For the text-containing cell, return its midpoint in (X, Y) coordinate format. 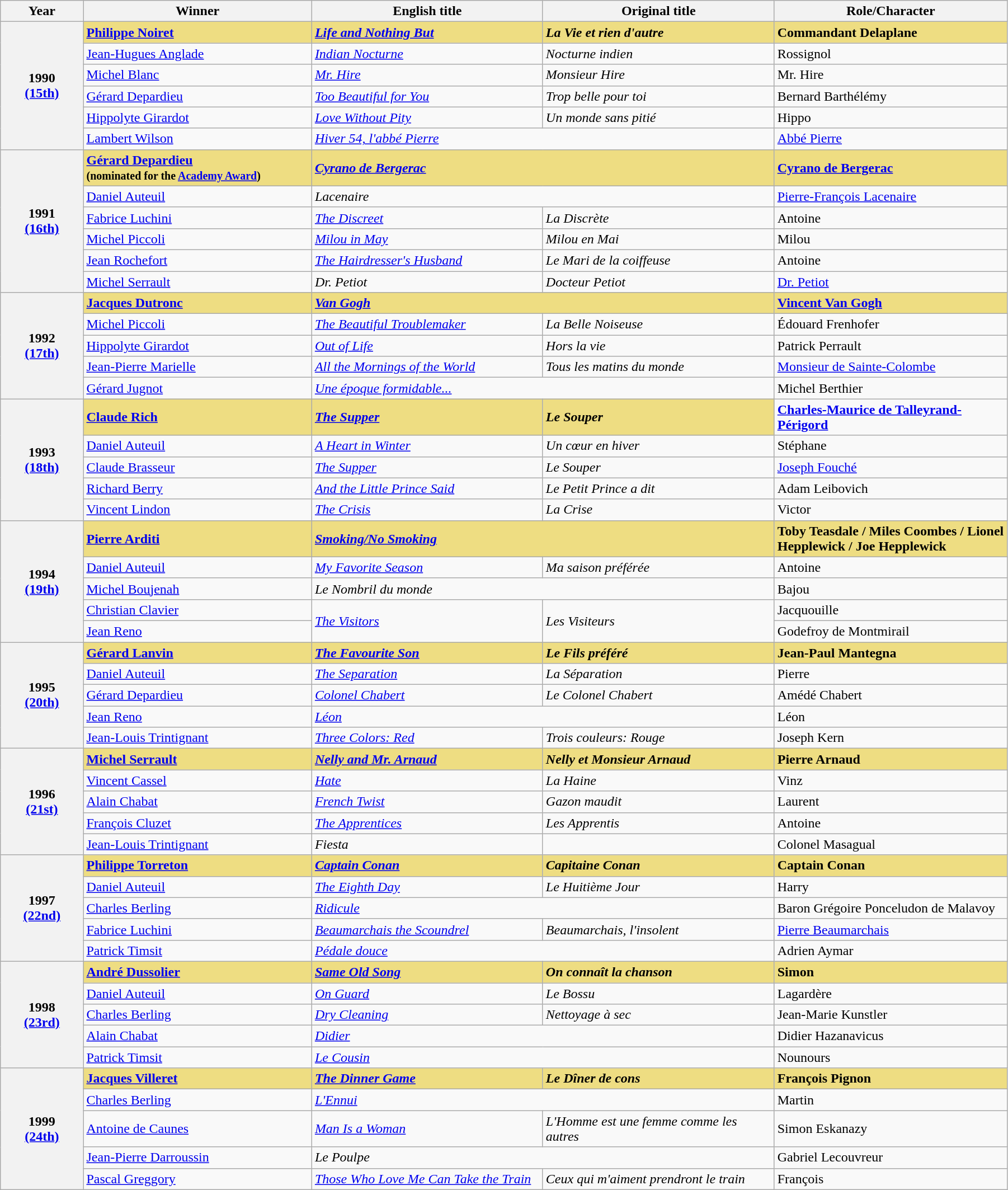
Michel Boujenah (197, 589)
Vincent Van Gogh (891, 303)
Pédale douce (543, 951)
Trois couleurs: Rouge (658, 738)
Original title (658, 11)
Baron Grégoire Ponceludon de Malavoy (891, 908)
Lacenaire (543, 196)
Dry Cleaning (427, 1015)
Le Bossu (658, 993)
Simon (891, 972)
Laurent (891, 802)
Milou en Mai (658, 239)
Philippe Torreton (197, 866)
Out of Life (427, 346)
Adam Leibovich (891, 488)
Nelly et Monsieur Arnaud (658, 759)
Hiver 54, l'abbé Pierre (543, 139)
Jean-Marie Kunstler (891, 1015)
La Séparation (658, 674)
Un cœur en hiver (658, 446)
The Dinner Game (427, 1079)
Martin (891, 1100)
Bernard Barthélémy (891, 96)
Claude Rich (197, 417)
French Twist (427, 802)
1998(23rd) (42, 1014)
1992(17th) (42, 346)
Milou (891, 239)
The Apprentices (427, 823)
Bajou (891, 589)
L'Homme est une femme comme les autres (658, 1129)
Les Apprentis (658, 823)
1995(20th) (42, 695)
Role/Character (891, 11)
La Discrète (658, 218)
Christian Clavier (197, 610)
Those Who Love Me Can Take the Train (427, 1179)
Victor (891, 510)
The Crisis (427, 510)
Gabriel Lecouvreur (891, 1158)
Le Poulpe (543, 1158)
Gérard Lanvin (197, 653)
Jean-Paul Mantegna (891, 653)
The Hairdresser's Husband (427, 260)
Pierre (891, 674)
Pierre-François Lacenaire (891, 196)
Pierre Beaumarchais (891, 929)
Harry (891, 887)
Nelly and Mr. Arnaud (427, 759)
Beaumarchais, l'insolent (658, 929)
My Favorite Season (427, 567)
Colonel Chabert (427, 695)
Beaumarchais the Scoundrel (427, 929)
Year (42, 11)
Hors la vie (658, 346)
The Beautiful Troublemaker (427, 324)
Gazon maudit (658, 802)
Les Visiteurs (658, 620)
Une époque formidable... (543, 388)
Le Mari de la coiffeuse (658, 260)
On Guard (427, 993)
1997(22nd) (42, 908)
Nounours (891, 1057)
Le Cousin (543, 1057)
Claude Brasseur (197, 467)
Van Gogh (543, 303)
Lambert Wilson (197, 139)
Too Beautiful for You (427, 96)
Winner (197, 11)
Jean-Pierre Darroussin (197, 1158)
Édouard Frenhofer (891, 324)
Le Fils préféré (658, 653)
Amédé Chabert (891, 695)
Three Colors: Red (427, 738)
Nocturne indien (658, 54)
The Visitors (427, 620)
La Vie et rien d'autre (658, 32)
Life and Nothing But (427, 32)
Le Petit Prince a dit (658, 488)
Fiesta (427, 844)
Stéphane (891, 446)
François (891, 1179)
Lagardère (891, 993)
Nettoyage à sec (658, 1015)
1993(18th) (42, 460)
Michel Berthier (891, 388)
Le Colonel Chabert (658, 695)
Ridicule (543, 908)
Docteur Petiot (658, 281)
1996(21st) (42, 802)
1991(16th) (42, 220)
Jacquouille (891, 610)
Jean Rochefort (197, 260)
And the Little Prince Said (427, 488)
Same Old Song (427, 972)
Pascal Greggory (197, 1179)
Adrien Aymar (891, 951)
The Separation (427, 674)
Jean-Pierre Marielle (197, 367)
Smoking/No Smoking (543, 538)
Joseph Kern (891, 738)
Ceux qui m'aiment prendront le train (658, 1179)
English title (427, 11)
Godefroy de Montmirail (891, 631)
Simon Eskanazy (891, 1129)
Hippo (891, 117)
The Eighth Day (427, 887)
La Haine (658, 780)
All the Mornings of the World (427, 367)
Man Is a Woman (427, 1129)
Pierre Arditi (197, 538)
Jean-Hugues Anglade (197, 54)
1994(19th) (42, 581)
Patrick Perrault (891, 346)
The Favourite Son (427, 653)
Le Dîner de cons (658, 1079)
André Dussolier (197, 972)
The Discreet (427, 218)
Jacques Dutronc (197, 303)
La Belle Noiseuse (658, 324)
Gérard Depardieu (nominated for the Academy Award) (197, 168)
Un monde sans pitié (658, 117)
Vincent Lindon (197, 510)
1999(24th) (42, 1129)
Michel Blanc (197, 75)
Charles-Maurice de Talleyrand-Périgord (891, 417)
Hate (427, 780)
Le Nombril du monde (543, 589)
L'Ennui (543, 1100)
Didier (543, 1036)
Rossignol (891, 54)
Trop belle pour toi (658, 96)
1990(15th) (42, 86)
La Crise (658, 510)
François Pignon (891, 1079)
Monsieur Hire (658, 75)
Richard Berry (197, 488)
Ma saison préférée (658, 567)
Abbé Pierre (891, 139)
Tous les matins du monde (658, 367)
Pierre Arnaud (891, 759)
Toby Teasdale / Miles Coombes / Lionel Hepplewick / Joe Hepplewick (891, 538)
Capitaine Conan (658, 866)
Antoine de Caunes (197, 1129)
Milou in May (427, 239)
Vincent Cassel (197, 780)
Jacques Villeret (197, 1079)
Gérard Jugnot (197, 388)
A Heart in Winter (427, 446)
François Cluzet (197, 823)
Monsieur de Sainte-Colombe (891, 367)
On connaît la chanson (658, 972)
Le Huitième Jour (658, 887)
Indian Nocturne (427, 54)
Colonel Masagual (891, 844)
Joseph Fouché (891, 467)
Commandant Delaplane (891, 32)
Didier Hazanavicus (891, 1036)
Vinz (891, 780)
Philippe Noiret (197, 32)
Love Without Pity (427, 117)
